Output the (X, Y) coordinate of the center of the cell containing the given text.  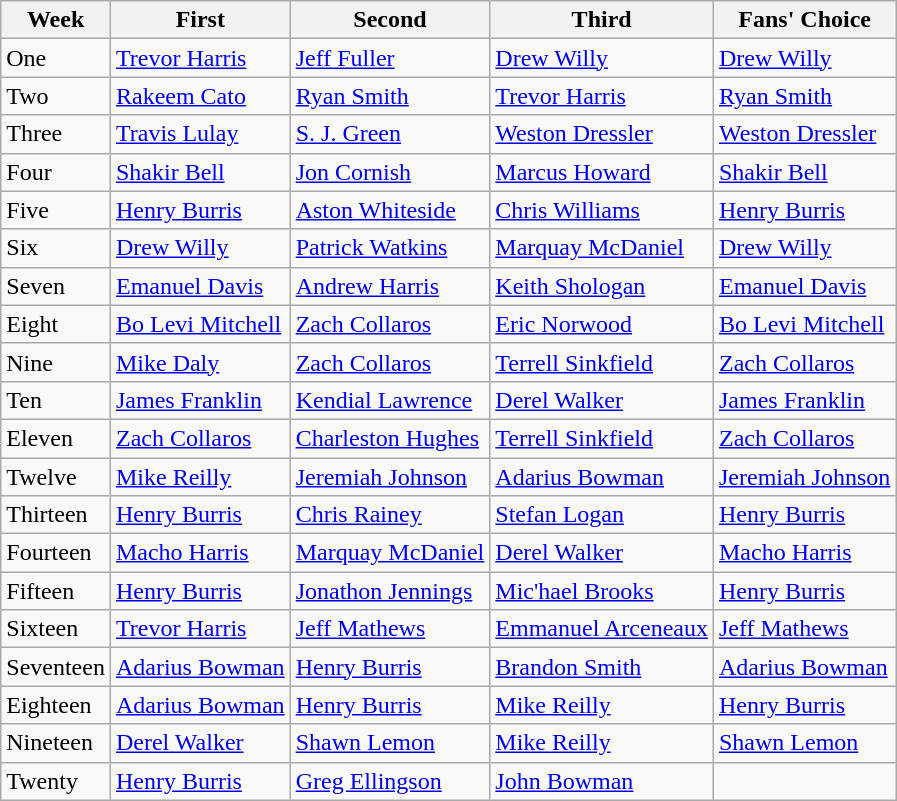
Three (56, 134)
Four (56, 172)
Jonathon Jennings (390, 591)
Fourteen (56, 553)
First (200, 20)
One (56, 58)
Eric Norwood (602, 324)
John Bowman (602, 781)
Andrew Harris (390, 286)
Stefan Logan (602, 515)
Twelve (56, 477)
Chris Williams (602, 210)
Marcus Howard (602, 172)
Eighteen (56, 705)
Brandon Smith (602, 667)
Travis Lulay (200, 134)
Eight (56, 324)
Seven (56, 286)
Jeff Fuller (390, 58)
Jon Cornish (390, 172)
Ten (56, 400)
Nine (56, 362)
Keith Shologan (602, 286)
Mike Daly (200, 362)
Nineteen (56, 743)
S. J. Green (390, 134)
Mic'hael Brooks (602, 591)
Week (56, 20)
Fans' Choice (804, 20)
Fifteen (56, 591)
Emmanuel Arceneaux (602, 629)
Patrick Watkins (390, 248)
Five (56, 210)
Second (390, 20)
Rakeem Cato (200, 96)
Chris Rainey (390, 515)
Kendial Lawrence (390, 400)
Aston Whiteside (390, 210)
Sixteen (56, 629)
Two (56, 96)
Eleven (56, 438)
Seventeen (56, 667)
Six (56, 248)
Twenty (56, 781)
Third (602, 20)
Thirteen (56, 515)
Charleston Hughes (390, 438)
Greg Ellingson (390, 781)
